Capture the cell that displays the provided text and extract its [X, Y] central coordinate. 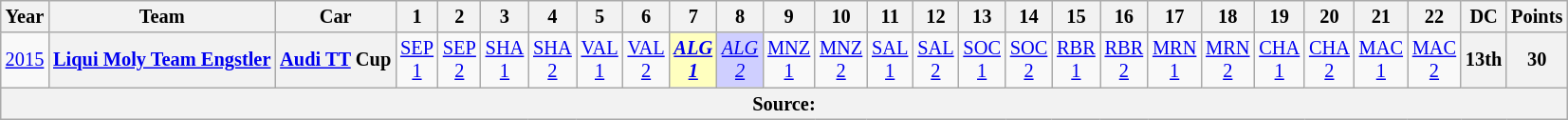
RBR2 [1124, 60]
10 [840, 16]
MAC1 [1381, 60]
RBR1 [1076, 60]
MNZ2 [840, 60]
5 [600, 16]
7 [693, 16]
13th [1484, 60]
16 [1124, 16]
2015 [25, 60]
VAL1 [600, 60]
SOC1 [981, 60]
19 [1279, 16]
CHA1 [1279, 60]
SEP2 [459, 60]
6 [647, 16]
30 [1537, 60]
15 [1076, 16]
17 [1174, 16]
14 [1028, 16]
MRN2 [1227, 60]
Car [336, 16]
DC [1484, 16]
SAL1 [890, 60]
13 [981, 16]
Points [1537, 16]
SAL2 [935, 60]
1 [417, 16]
ALG1 [693, 60]
20 [1330, 16]
8 [740, 16]
9 [789, 16]
Liqui Moly Team Engstler [161, 60]
CHA2 [1330, 60]
12 [935, 16]
SHA1 [505, 60]
VAL2 [647, 60]
Source: [784, 104]
2 [459, 16]
ALG2 [740, 60]
SOC2 [1028, 60]
3 [505, 16]
MRN1 [1174, 60]
SEP1 [417, 60]
22 [1434, 16]
MAC2 [1434, 60]
SHA2 [552, 60]
Team [161, 16]
4 [552, 16]
21 [1381, 16]
11 [890, 16]
18 [1227, 16]
Audi TT Cup [336, 60]
Year [25, 16]
MNZ1 [789, 60]
